Capture the cell that displays the provided text and extract its [X, Y] central coordinate. 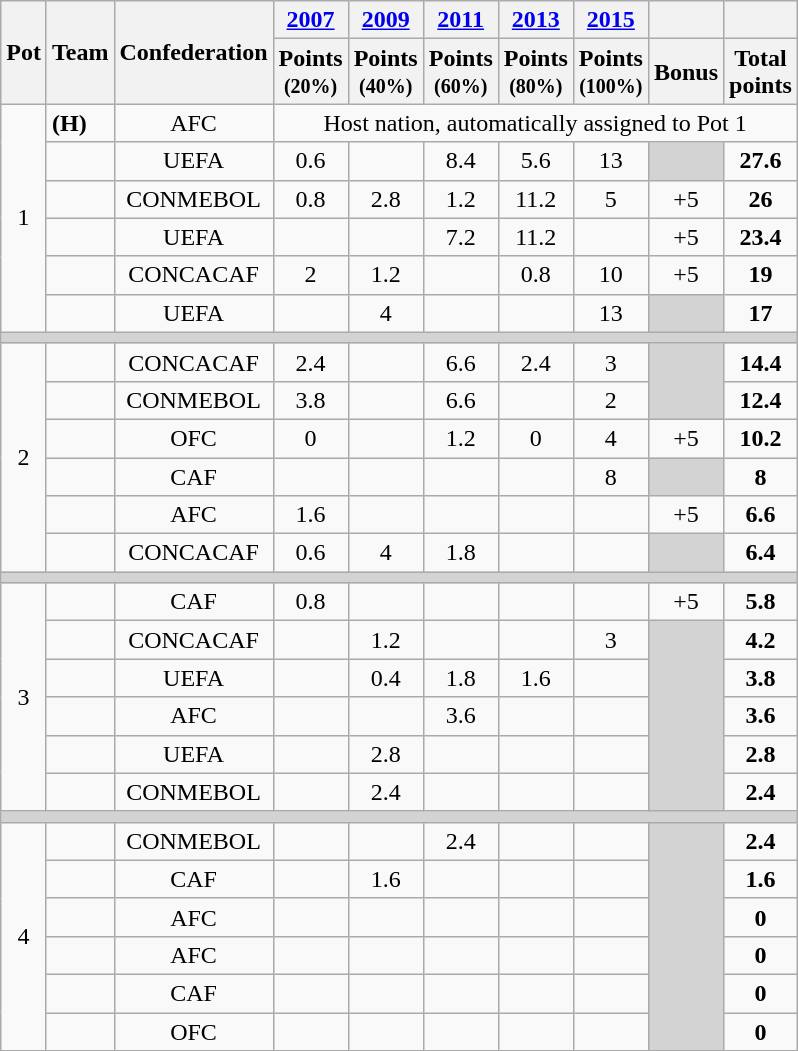
Bonus [686, 72]
2009 [386, 20]
5 [610, 199]
Points(80%) [536, 72]
4.2 [761, 640]
(H) [80, 123]
27.6 [761, 161]
5.8 [761, 602]
2013 [536, 20]
Confederation [194, 52]
Points(100%) [610, 72]
10.2 [761, 438]
23.4 [761, 237]
19 [761, 275]
12.4 [761, 400]
2007 [310, 20]
Team [80, 52]
8.4 [460, 161]
7.2 [460, 237]
Points(60%) [460, 72]
Totalpoints [761, 72]
10 [610, 275]
6.4 [761, 553]
Host nation, automatically assigned to Pot 1 [535, 123]
14.4 [761, 362]
17 [761, 313]
Points(20%) [310, 72]
26 [761, 199]
0.4 [386, 678]
5.6 [536, 161]
1 [24, 218]
2011 [460, 20]
Points(40%) [386, 72]
Pot [24, 52]
2015 [610, 20]
